From the cell containing the given text, extract its center point as (x, y) coordinate. 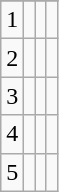
1 (12, 20)
2 (12, 58)
3 (12, 96)
5 (12, 172)
4 (12, 134)
